Search for the cell housing the specified text and yield its [X, Y] center coordinate. 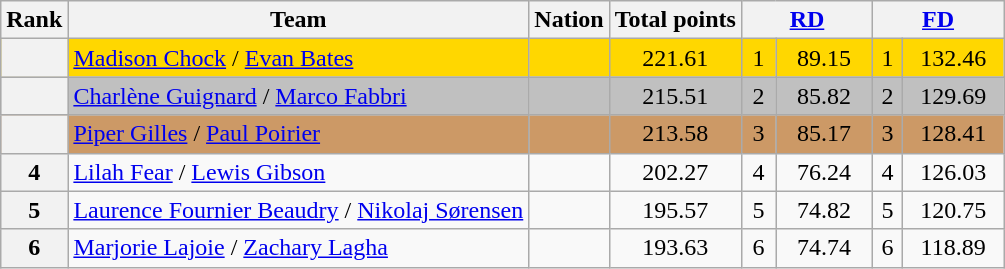
193.63 [675, 248]
Laurence Fournier Beaudry / Nikolaj Sørensen [298, 210]
Piper Gilles / Paul Poirier [298, 134]
Total points [675, 20]
Lilah Fear / Lewis Gibson [298, 172]
76.24 [824, 172]
74.74 [824, 248]
Marjorie Lajoie / Zachary Lagha [298, 248]
215.51 [675, 96]
89.15 [824, 58]
132.46 [954, 58]
Charlène Guignard / Marco Fabbri [298, 96]
128.41 [954, 134]
202.27 [675, 172]
221.61 [675, 58]
Nation [569, 20]
118.89 [954, 248]
Rank [34, 20]
74.82 [824, 210]
RD [806, 20]
FD [938, 20]
85.82 [824, 96]
213.58 [675, 134]
120.75 [954, 210]
195.57 [675, 210]
Team [298, 20]
85.17 [824, 134]
126.03 [954, 172]
129.69 [954, 96]
Madison Chock / Evan Bates [298, 58]
